From the cell containing the given text, extract its center point as [X, Y] coordinate. 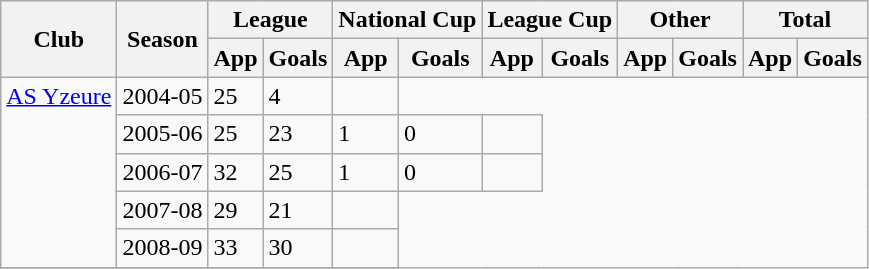
League Cup [550, 20]
2007-08 [162, 210]
21 [298, 210]
33 [236, 248]
23 [298, 134]
2006-07 [162, 172]
2008-09 [162, 248]
2004-05 [162, 96]
Other [680, 20]
29 [236, 210]
AS Yzeure [59, 172]
National Cup [408, 20]
League [270, 20]
30 [298, 248]
2005-06 [162, 134]
4 [298, 96]
Season [162, 39]
Club [59, 39]
32 [236, 172]
Total [804, 20]
